Provide the (x, y) coordinate of the cell's center where the given text is located.  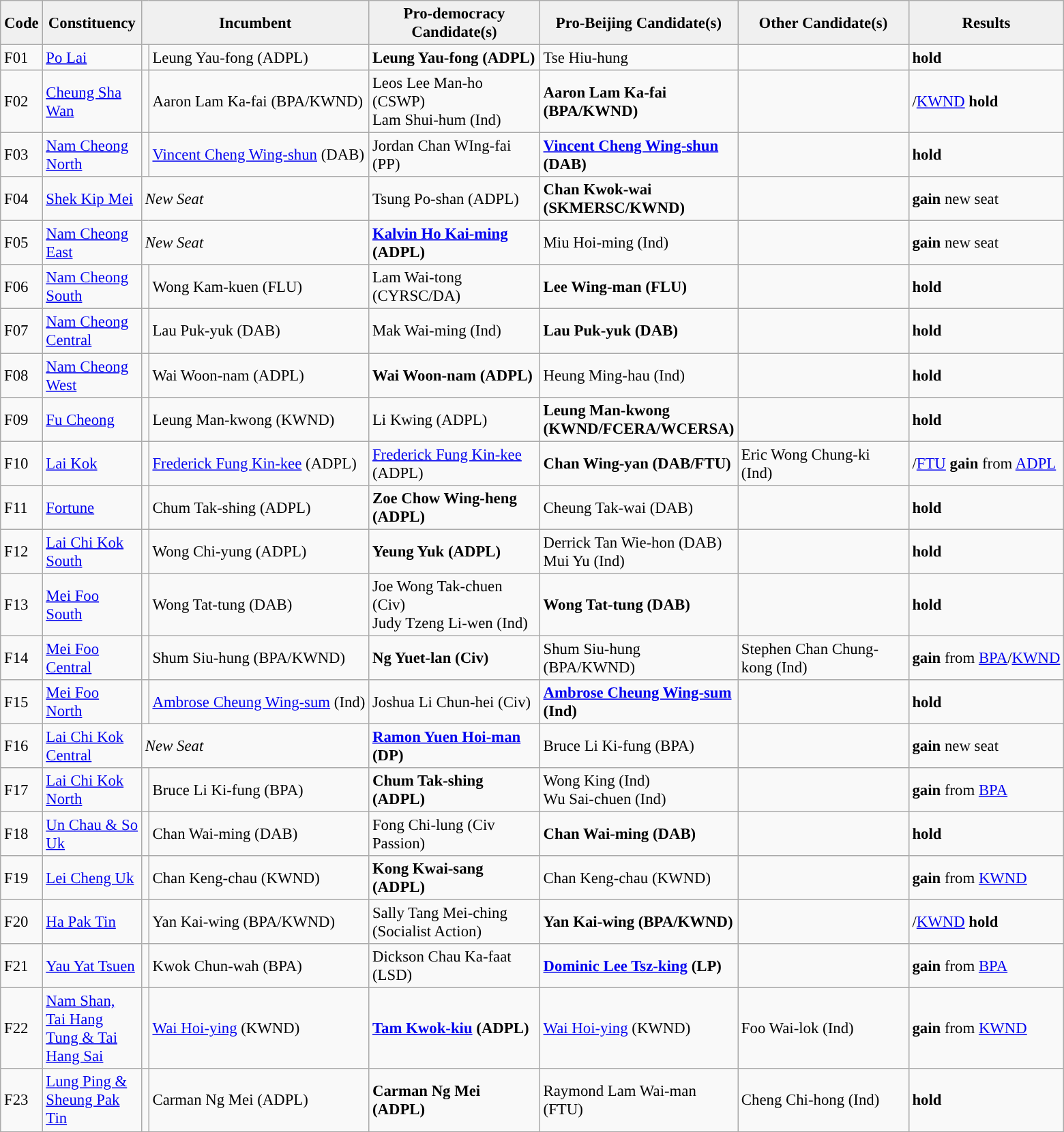
Derrick Tan Wie-hon (DAB)Mui Yu (Ind) (638, 551)
F01 (22, 58)
Nam Cheong West (92, 375)
F19 (22, 878)
F03 (22, 155)
Shek Kip Mei (92, 199)
Cheung Sha Wan (92, 102)
Kong Kwai-sang (ADPL) (454, 878)
F17 (22, 790)
Joe Wong Tak-chuen (Civ)Judy Tzeng Li-wen (Ind) (454, 605)
Kwok Chun-wah (BPA) (258, 966)
Results (986, 23)
Ha Pak Tin (92, 922)
Lung Ping & Sheung Pak Tin (92, 1101)
Lai Kok (92, 464)
Lei Cheng Uk (92, 878)
Nam Cheong South (92, 286)
Tam Kwok-kiu (ADPL) (454, 1028)
Nam Shan, Tai Hang Tung & Tai Hang Sai (92, 1028)
Lai Chi Kok South (92, 551)
Tse Hiu-hung (638, 58)
Pro-democracy Candidate(s) (454, 23)
Leung Man-kwong (KWND/FCERA/WCERSA) (638, 419)
F20 (22, 922)
Joshua Li Chun-hei (Civ) (454, 702)
F07 (22, 331)
Chan Wing-yan (DAB/FTU) (638, 464)
F12 (22, 551)
Nam Cheong East (92, 243)
F02 (22, 102)
gain from BPA/KWND (986, 657)
Fu Cheong (92, 419)
Cheng Chi-hong (Ind) (824, 1101)
F18 (22, 835)
F11 (22, 507)
Dominic Lee Tsz-king (LP) (638, 966)
Wong King (Ind)Wu Sai-chuen (Ind) (638, 790)
/FTU gain from ADPL (986, 464)
Zoe Chow Wing-heng (ADPL) (454, 507)
F14 (22, 657)
Pro-Beijing Candidate(s) (638, 23)
Foo Wai-lok (Ind) (824, 1028)
Mei Foo North (92, 702)
F23 (22, 1101)
F09 (22, 419)
F08 (22, 375)
Dickson Chau Ka-faat (LSD) (454, 966)
F16 (22, 746)
F05 (22, 243)
Lai Chi Kok Central (92, 746)
Mei Foo Central (92, 657)
Raymond Lam Wai-man (FTU) (638, 1101)
F22 (22, 1028)
Constituency (92, 23)
Nam Cheong Central (92, 331)
Po Lai (92, 58)
Mei Foo South (92, 605)
Tsung Po-shan (ADPL) (454, 199)
Lam Wai-tong (CYRSC/DA) (454, 286)
Incumbent (255, 23)
F04 (22, 199)
Eric Wong Chung-ki (Ind) (824, 464)
Lee Wing-man (FLU) (638, 286)
Cheung Tak-wai (DAB) (638, 507)
Other Candidate(s) (824, 23)
Yau Yat Tsuen (92, 966)
Ramon Yuen Hoi-man (DP) (454, 746)
Chan Kwok-wai (SKMERSC/KWND) (638, 199)
Leung Man-kwong (KWND) (258, 419)
Mak Wai-ming (Ind) (454, 331)
Stephen Chan Chung-kong (Ind) (824, 657)
Heung Ming-hau (Ind) (638, 375)
Ng Yuet-lan (Civ) (454, 657)
Kalvin Ho Kai-ming (ADPL) (454, 243)
F13 (22, 605)
Yeung Yuk (ADPL) (454, 551)
Fong Chi-lung (Civ Passion) (454, 835)
Fortune (92, 507)
F15 (22, 702)
Un Chau & So Uk (92, 835)
Jordan Chan WIng-fai (PP) (454, 155)
Wong Kam-kuen (FLU) (258, 286)
Nam Cheong North (92, 155)
Leos Lee Man-ho (CSWP)Lam Shui-hum (Ind) (454, 102)
Wong Chi-yung (ADPL) (258, 551)
Miu Hoi-ming (Ind) (638, 243)
F06 (22, 286)
Sally Tang Mei-ching (Socialist Action) (454, 922)
F10 (22, 464)
F21 (22, 966)
Lai Chi Kok North (92, 790)
Code (22, 23)
Li Kwing (ADPL) (454, 419)
